Return the [x, y] coordinate for the center point of the cell that contains the specified text.  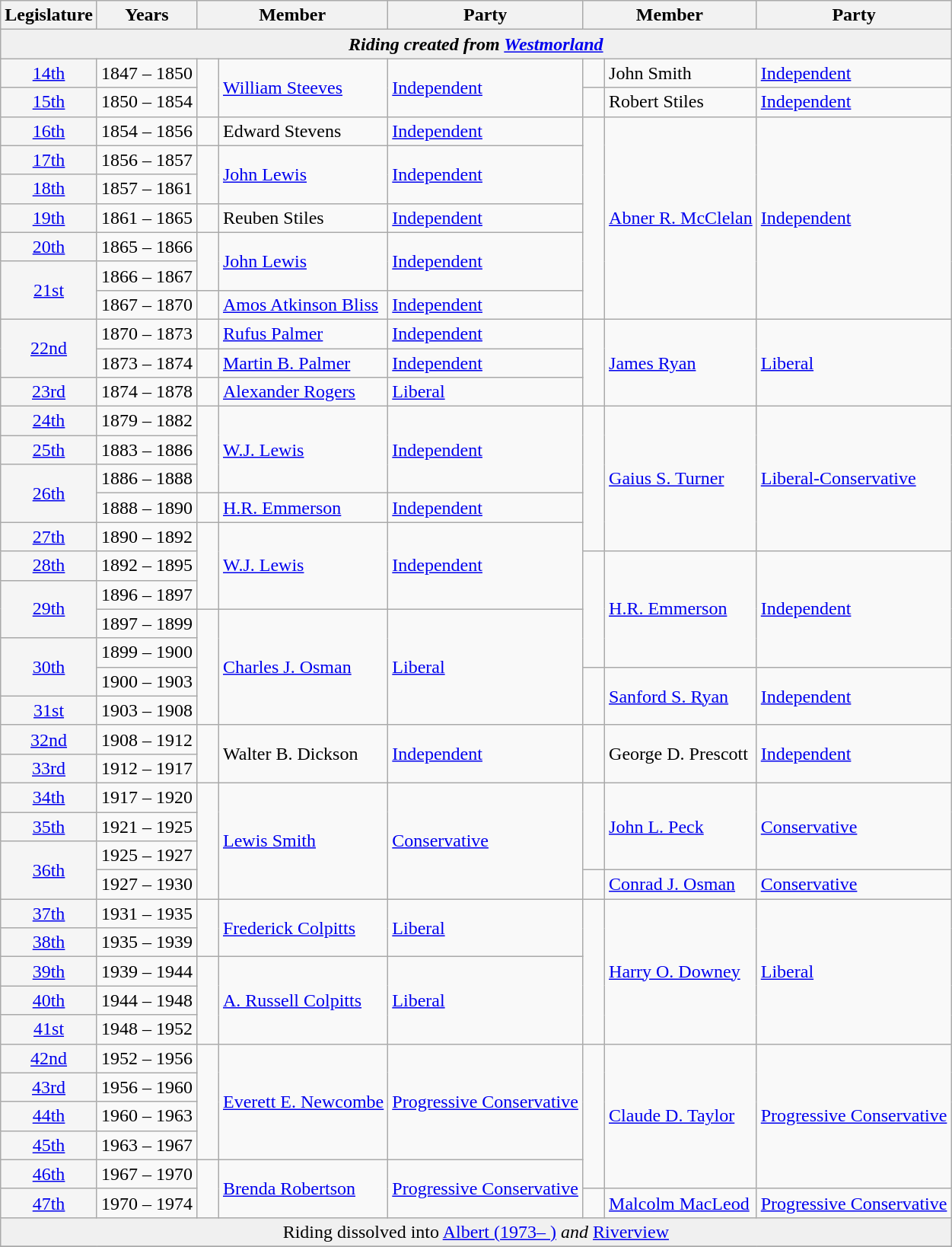
36th [49, 870]
1856 – 1857 [146, 160]
Legislature [49, 15]
1850 – 1854 [146, 102]
Abner R. McClelan [681, 218]
46th [49, 1174]
34th [49, 797]
28th [49, 566]
Rufus Palmer [303, 333]
33rd [49, 768]
1897 – 1899 [146, 623]
1870 – 1873 [146, 333]
1935 – 1939 [146, 942]
1944 – 1948 [146, 1000]
Charles J. Osman [303, 667]
1967 – 1970 [146, 1174]
Alexander Rogers [303, 392]
1952 – 1956 [146, 1058]
1867 – 1870 [146, 305]
John Smith [681, 73]
Conrad J. Osman [681, 885]
Everett E. Newcombe [303, 1102]
William Steeves [303, 88]
1956 – 1960 [146, 1087]
16th [49, 131]
35th [49, 826]
1925 – 1927 [146, 856]
1960 – 1963 [146, 1116]
18th [49, 189]
Lewis Smith [303, 840]
1917 – 1920 [146, 797]
Walter B. Dickson [303, 754]
14th [49, 73]
Riding created from Westmorland [476, 44]
32nd [49, 739]
43rd [49, 1087]
George D. Prescott [681, 754]
John L. Peck [681, 826]
Claude D. Taylor [681, 1116]
Amos Atkinson Bliss [303, 305]
Gaius S. Turner [681, 479]
1896 – 1897 [146, 595]
41st [49, 1029]
25th [49, 450]
A. Russell Colpitts [303, 1000]
1903 – 1908 [146, 710]
Malcolm MacLeod [681, 1203]
Harry O. Downey [681, 971]
Brenda Robertson [303, 1188]
1963 – 1967 [146, 1145]
1931 – 1935 [146, 914]
1847 – 1850 [146, 73]
Robert Stiles [681, 102]
47th [49, 1203]
1890 – 1892 [146, 537]
1888 – 1890 [146, 508]
1900 – 1903 [146, 681]
19th [49, 218]
37th [49, 914]
Frederick Colpitts [303, 928]
31st [49, 710]
39th [49, 971]
1883 – 1886 [146, 450]
Reuben Stiles [303, 218]
1854 – 1856 [146, 131]
1865 – 1866 [146, 247]
1970 – 1974 [146, 1203]
1873 – 1874 [146, 363]
15th [49, 102]
1874 – 1878 [146, 392]
Years [146, 15]
29th [49, 609]
38th [49, 942]
27th [49, 537]
1927 – 1930 [146, 885]
1879 – 1882 [146, 421]
22nd [49, 348]
1912 – 1917 [146, 768]
1866 – 1867 [146, 276]
26th [49, 493]
17th [49, 160]
30th [49, 667]
1939 – 1944 [146, 971]
42nd [49, 1058]
20th [49, 247]
1857 – 1861 [146, 189]
21st [49, 290]
Martin B. Palmer [303, 363]
James Ryan [681, 362]
Edward Stevens [303, 131]
44th [49, 1116]
1921 – 1925 [146, 826]
Sanford S. Ryan [681, 696]
1886 – 1888 [146, 479]
24th [49, 421]
1861 – 1865 [146, 218]
45th [49, 1145]
Riding dissolved into Albert (1973– ) and Riverview [476, 1232]
40th [49, 1000]
Liberal-Conservative [854, 479]
1908 – 1912 [146, 739]
1899 – 1900 [146, 652]
1948 – 1952 [146, 1029]
1892 – 1895 [146, 566]
23rd [49, 392]
